From the cell containing the given text, extract its center point as (x, y) coordinate. 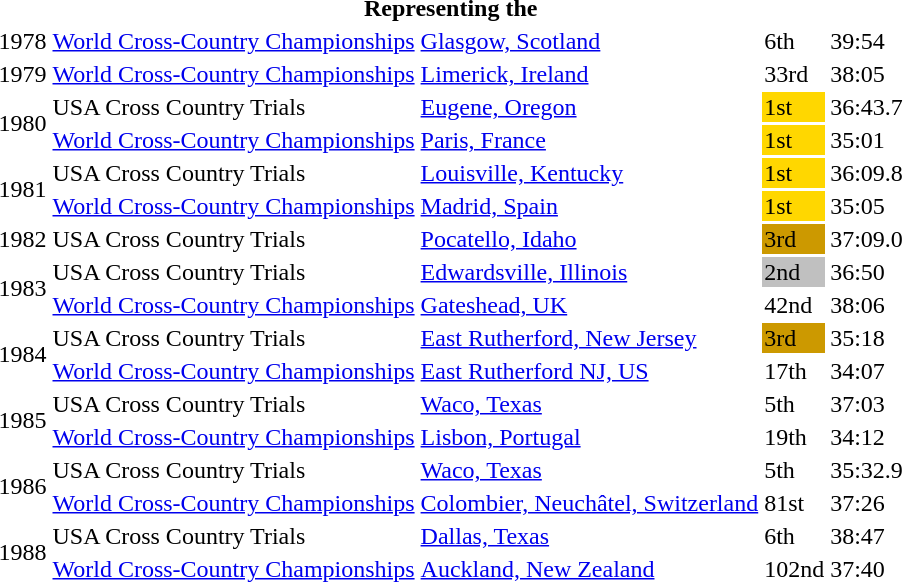
Dallas, Texas (590, 536)
East Rutherford NJ, US (590, 371)
Edwardsville, Illinois (590, 272)
Pocatello, Idaho (590, 239)
Paris, France (590, 140)
Gateshead, UK (590, 305)
2nd (794, 272)
East Rutherford, New Jersey (590, 338)
Eugene, Oregon (590, 107)
Limerick, Ireland (590, 74)
Lisbon, Portugal (590, 437)
Louisville, Kentucky (590, 173)
17th (794, 371)
42nd (794, 305)
Madrid, Spain (590, 206)
81st (794, 503)
19th (794, 437)
Glasgow, Scotland (590, 41)
Colombier, Neuchâtel, Switzerland (590, 503)
33rd (794, 74)
